Search for the cell housing the specified text and yield its (X, Y) center coordinate. 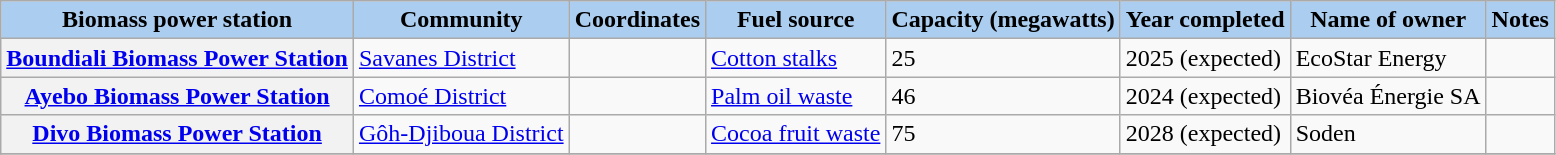
Capacity (megawatts) (1003, 20)
46 (1003, 96)
2025 (expected) (1205, 58)
Name of owner (1388, 20)
Comoé District (461, 96)
Year completed (1205, 20)
25 (1003, 58)
Divo Biomass Power Station (178, 134)
75 (1003, 134)
Coordinates (637, 20)
Palm oil waste (796, 96)
2024 (expected) (1205, 96)
Soden (1388, 134)
2028 (expected) (1205, 134)
Boundiali Biomass Power Station (178, 58)
Savanes District (461, 58)
Notes (1520, 20)
Ayebo Biomass Power Station (178, 96)
EcoStar Energy (1388, 58)
Community (461, 20)
Gôh-Djiboua District (461, 134)
Biovéa Énergie SA (1388, 96)
Cocoa fruit waste (796, 134)
Biomass power station (178, 20)
Cotton stalks (796, 58)
Fuel source (796, 20)
